Find where the given text appears and provide that cell's center as [x, y] coordinate. 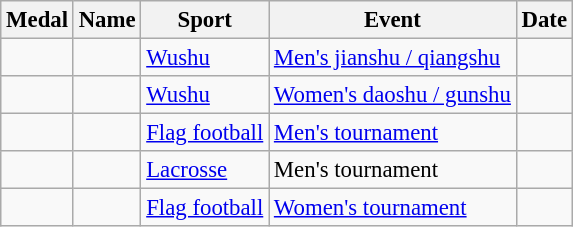
Women's daoshu / gunshu [393, 95]
Medal [38, 20]
Women's tournament [393, 208]
Lacrosse [205, 170]
Name [107, 20]
Sport [205, 20]
Event [393, 20]
Date [544, 20]
Men's jianshu / qiangshu [393, 58]
